Capture the cell that displays the provided text and extract its [X, Y] central coordinate. 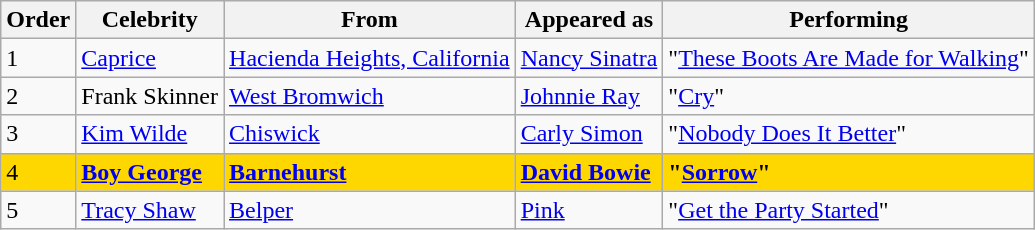
From [370, 20]
Carly Simon [589, 134]
Hacienda Heights, California [370, 58]
1 [38, 58]
West Bromwich [370, 96]
Kim Wilde [150, 134]
"Sorrow" [849, 172]
David Bowie [589, 172]
Chiswick [370, 134]
Frank Skinner [150, 96]
3 [38, 134]
Tracy Shaw [150, 210]
4 [38, 172]
Order [38, 20]
Barnehurst [370, 172]
Appeared as [589, 20]
2 [38, 96]
"Nobody Does It Better" [849, 134]
"Cry" [849, 96]
Celebrity [150, 20]
Belper [370, 210]
Johnnie Ray [589, 96]
5 [38, 210]
Boy George [150, 172]
Pink [589, 210]
Nancy Sinatra [589, 58]
Performing [849, 20]
"These Boots Are Made for Walking" [849, 58]
Caprice [150, 58]
"Get the Party Started" [849, 210]
